Detect which cell encompasses the target text, then output its (X, Y) center coordinate. 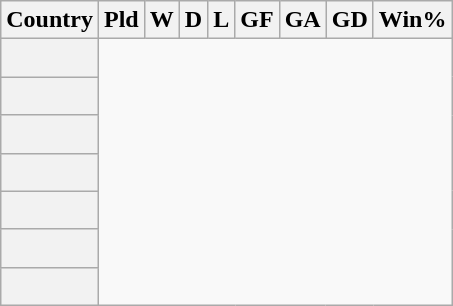
Country (50, 20)
W (162, 20)
Win% (412, 20)
GD (350, 20)
L (222, 20)
GF (257, 20)
GA (302, 20)
D (193, 20)
Pld (121, 20)
